Return [X, Y] of the center of cell containing provided text 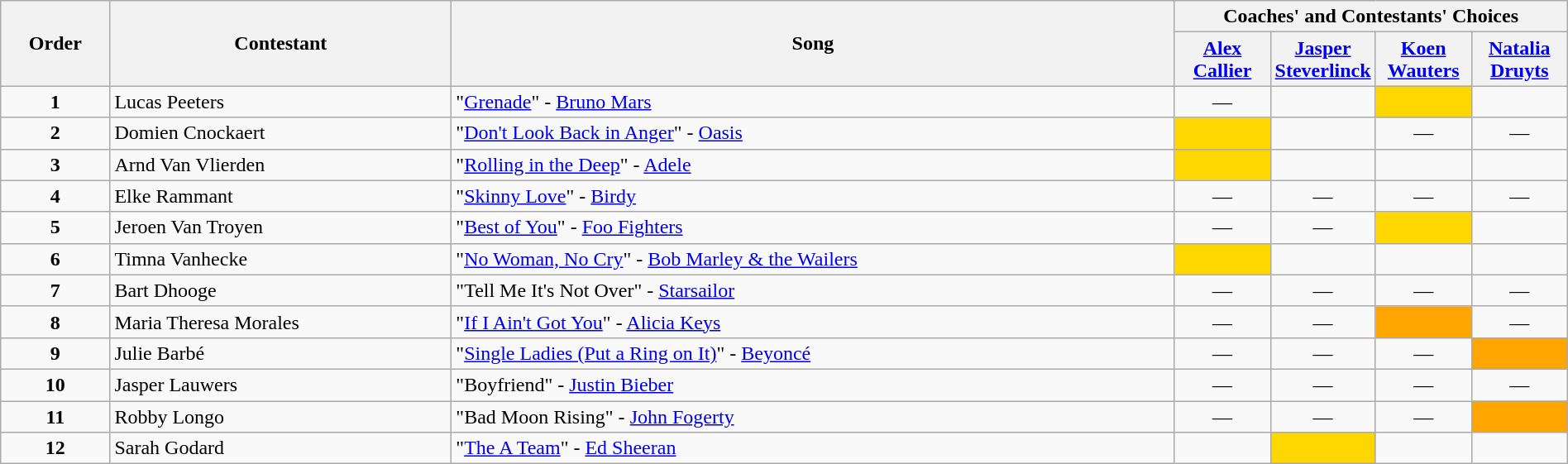
"No Woman, No Cry" - Bob Marley & the Wailers [813, 259]
Maria Theresa Morales [281, 322]
Contestant [281, 43]
Sarah Godard [281, 448]
"Tell Me It's Not Over" - Starsailor [813, 290]
"Grenade" - Bruno Mars [813, 102]
4 [55, 196]
"Boyfriend" - Justin Bieber [813, 385]
Koen Wauters [1423, 60]
8 [55, 322]
12 [55, 448]
10 [55, 385]
"Bad Moon Rising" - John Fogerty [813, 416]
Lucas Peeters [281, 102]
Jasper Lauwers [281, 385]
7 [55, 290]
Elke Rammant [281, 196]
Domien Cnockaert [281, 133]
Arnd Van Vlierden [281, 165]
Coaches' and Contestants' Choices [1371, 17]
3 [55, 165]
11 [55, 416]
"Single Ladies (Put a Ring on It)" - Beyoncé [813, 353]
Alex Callier [1222, 60]
Julie Barbé [281, 353]
Bart Dhooge [281, 290]
"Don't Look Back in Anger" - Oasis [813, 133]
"Skinny Love" - Birdy [813, 196]
Jeroen Van Troyen [281, 227]
1 [55, 102]
Song [813, 43]
6 [55, 259]
"The A Team" - Ed Sheeran [813, 448]
Timna Vanhecke [281, 259]
"Rolling in the Deep" - Adele [813, 165]
Jasper Steverlinck [1323, 60]
5 [55, 227]
Order [55, 43]
"Best of You" - Foo Fighters [813, 227]
2 [55, 133]
Robby Longo [281, 416]
Natalia Druyts [1519, 60]
"If I Ain't Got You" - Alicia Keys [813, 322]
9 [55, 353]
